Return the (X, Y) coordinate for the center point of the cell that contains the specified text.  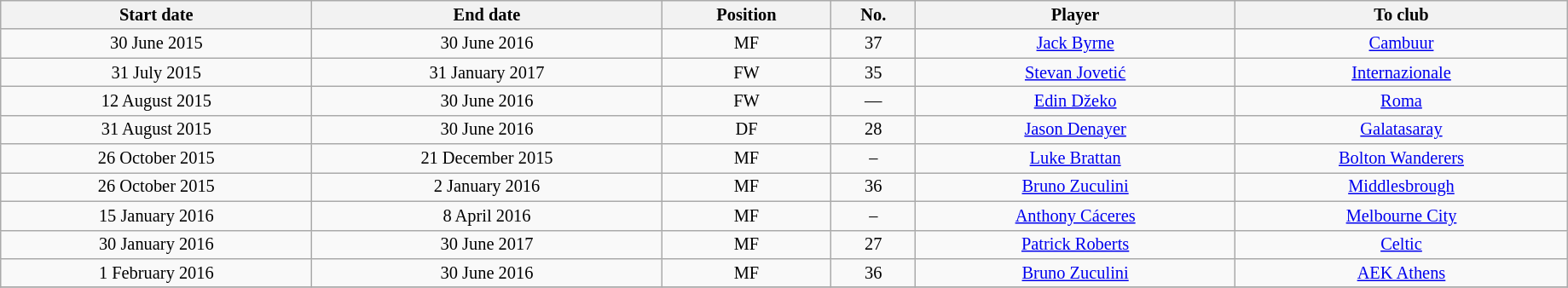
— (873, 101)
Luke Brattan (1076, 158)
Anthony Cáceres (1076, 216)
31 July 2015 (157, 72)
Jack Byrne (1076, 43)
21 December 2015 (487, 158)
Start date (157, 14)
Stevan Jovetić (1076, 72)
37 (873, 43)
Roma (1402, 101)
Celtic (1402, 245)
Patrick Roberts (1076, 245)
12 August 2015 (157, 101)
Position (747, 14)
Middlesbrough (1402, 187)
Bolton Wanderers (1402, 158)
Jason Denayer (1076, 130)
30 January 2016 (157, 245)
28 (873, 130)
AEK Athens (1402, 273)
2 January 2016 (487, 187)
31 August 2015 (157, 130)
31 January 2017 (487, 72)
Internazionale (1402, 72)
30 June 2015 (157, 43)
Cambuur (1402, 43)
Player (1076, 14)
35 (873, 72)
15 January 2016 (157, 216)
30 June 2017 (487, 245)
1 February 2016 (157, 273)
27 (873, 245)
Edin Džeko (1076, 101)
End date (487, 14)
To club (1402, 14)
Melbourne City (1402, 216)
Galatasaray (1402, 130)
DF (747, 130)
No. (873, 14)
8 April 2016 (487, 216)
